Determine the [X, Y] coordinate at the center of the cell enclosing the given text.  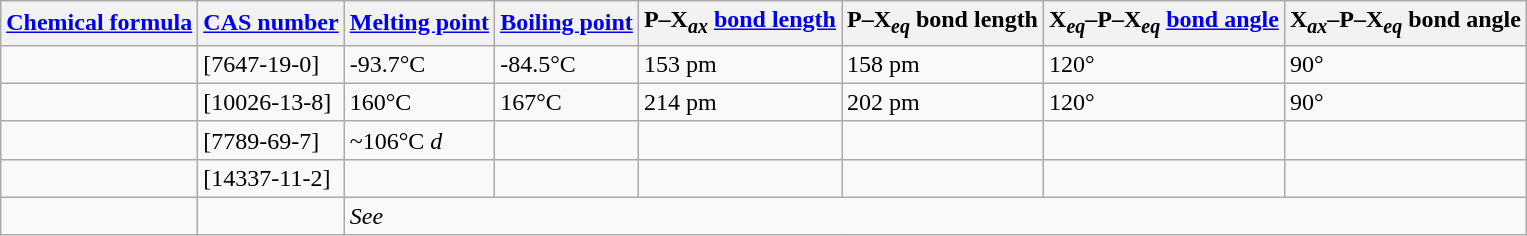
[7647-19-0] [271, 64]
Xeq–P–Xeq bond angle [1164, 23]
-84.5°C [567, 64]
158 pm [943, 64]
[10026-13-8] [271, 102]
160°C [419, 102]
See [935, 216]
153 pm [740, 64]
Xax–P–Xeq bond angle [1405, 23]
-93.7°C [419, 64]
P–Xeq bond length [943, 23]
202 pm [943, 102]
214 pm [740, 102]
Melting point [419, 23]
Boiling point [567, 23]
[14337-11-2] [271, 178]
P–Xax bond length [740, 23]
167°C [567, 102]
[7789-69-7] [271, 140]
CAS number [271, 23]
Chemical formula [100, 23]
~106°C d [419, 140]
